Provide the (X, Y) coordinate of the cell's center where the given text is located.  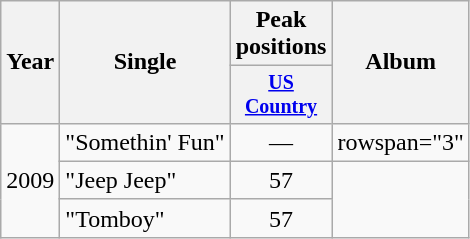
rowspan="3" (401, 142)
"Somethin' Fun" (145, 142)
"Tomboy" (145, 218)
Single (145, 62)
Year (30, 62)
US Country (281, 94)
— (281, 142)
2009 (30, 180)
"Jeep Jeep" (145, 180)
Peak positions (281, 34)
Album (401, 62)
